Extract the [x, y] coordinate from the center of the cell holding the provided text.  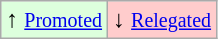
↑ Promoted [54, 20]
↓ Relegated [162, 20]
